Scan for the cell matching the given text and deliver its (x, y) coordinate at center. 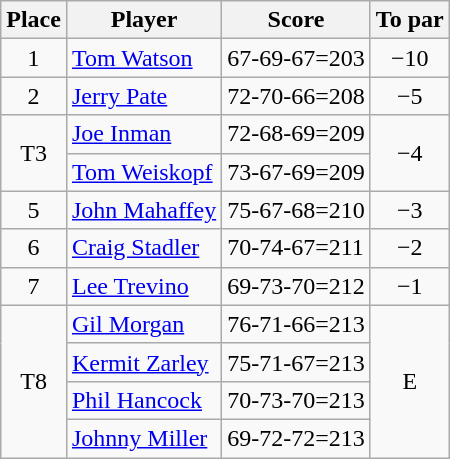
67-69-67=203 (296, 58)
−3 (410, 210)
E (410, 381)
69-72-72=213 (296, 438)
Tom Watson (144, 58)
Gil Morgan (144, 324)
75-71-67=213 (296, 362)
T8 (34, 381)
69-73-70=212 (296, 286)
Jerry Pate (144, 96)
72-70-66=208 (296, 96)
Joe Inman (144, 134)
1 (34, 58)
Place (34, 20)
Player (144, 20)
70-73-70=213 (296, 400)
−5 (410, 96)
To par (410, 20)
2 (34, 96)
Lee Trevino (144, 286)
T3 (34, 153)
−1 (410, 286)
John Mahaffey (144, 210)
7 (34, 286)
Score (296, 20)
75-67-68=210 (296, 210)
Tom Weiskopf (144, 172)
70-74-67=211 (296, 248)
Kermit Zarley (144, 362)
Phil Hancock (144, 400)
−4 (410, 153)
73-67-69=209 (296, 172)
−10 (410, 58)
72-68-69=209 (296, 134)
Johnny Miller (144, 438)
5 (34, 210)
Craig Stadler (144, 248)
−2 (410, 248)
6 (34, 248)
76-71-66=213 (296, 324)
